Extract the (x, y) coordinate from the center of the cell holding the provided text.  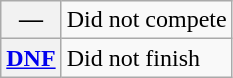
DNF (31, 58)
Did not finish (146, 58)
Did not compete (146, 20)
— (31, 20)
